Return the [X, Y] coordinate for the center point of the cell that contains the specified text.  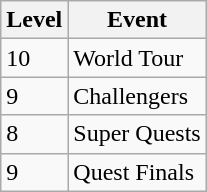
Level [34, 20]
Quest Finals [137, 172]
Event [137, 20]
Challengers [137, 96]
10 [34, 58]
Super Quests [137, 134]
World Tour [137, 58]
8 [34, 134]
